Detect which cell encompasses the target text, then output its [x, y] center coordinate. 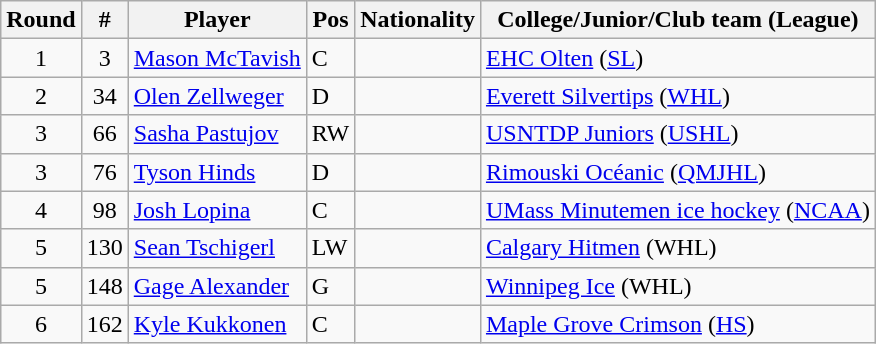
Calgary Hitmen (WHL) [678, 248]
Sean Tschigerl [217, 248]
6 [41, 324]
Winnipeg Ice (WHL) [678, 286]
34 [104, 96]
1 [41, 58]
College/Junior/Club team (League) [678, 20]
RW [330, 134]
Everett Silvertips (WHL) [678, 96]
G [330, 286]
Rimouski Océanic (QMJHL) [678, 172]
Olen Zellweger [217, 96]
Gage Alexander [217, 286]
USNTDP Juniors (USHL) [678, 134]
130 [104, 248]
Round [41, 20]
Josh Lopina [217, 210]
Sasha Pastujov [217, 134]
Maple Grove Crimson (HS) [678, 324]
Nationality [418, 20]
98 [104, 210]
Mason McTavish [217, 58]
UMass Minutemen ice hockey (NCAA) [678, 210]
LW [330, 248]
76 [104, 172]
2 [41, 96]
Kyle Kukkonen [217, 324]
148 [104, 286]
4 [41, 210]
# [104, 20]
Pos [330, 20]
66 [104, 134]
Tyson Hinds [217, 172]
EHC Olten (SL) [678, 58]
Player [217, 20]
162 [104, 324]
